Determine the [x, y] coordinate at the center of the cell enclosing the given text.  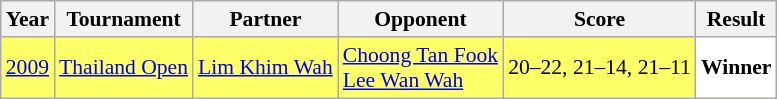
Winner [736, 68]
Score [600, 19]
Thailand Open [124, 68]
Opponent [420, 19]
Partner [266, 19]
Choong Tan Fook Lee Wan Wah [420, 68]
Tournament [124, 19]
2009 [28, 68]
Year [28, 19]
Lim Khim Wah [266, 68]
20–22, 21–14, 21–11 [600, 68]
Result [736, 19]
